From the cell containing the given text, extract its center point as (X, Y) coordinate. 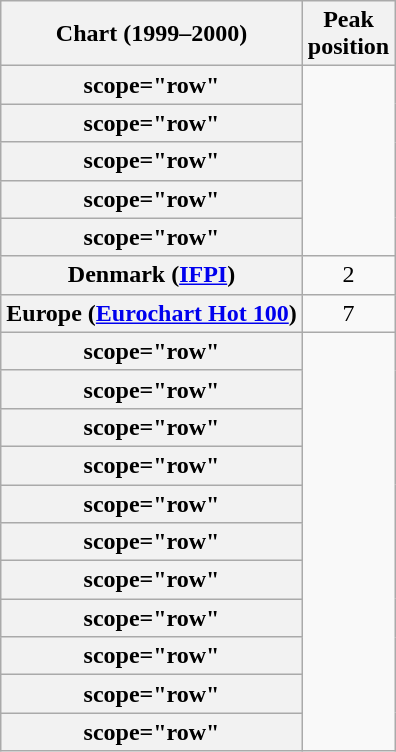
2 (348, 275)
Chart (1999–2000) (152, 34)
Peakposition (348, 34)
7 (348, 313)
Europe (Eurochart Hot 100) (152, 313)
Denmark (IFPI) (152, 275)
